Pinpoint the cell where the given text exists, returning its [x, y] midpoint coordinate. 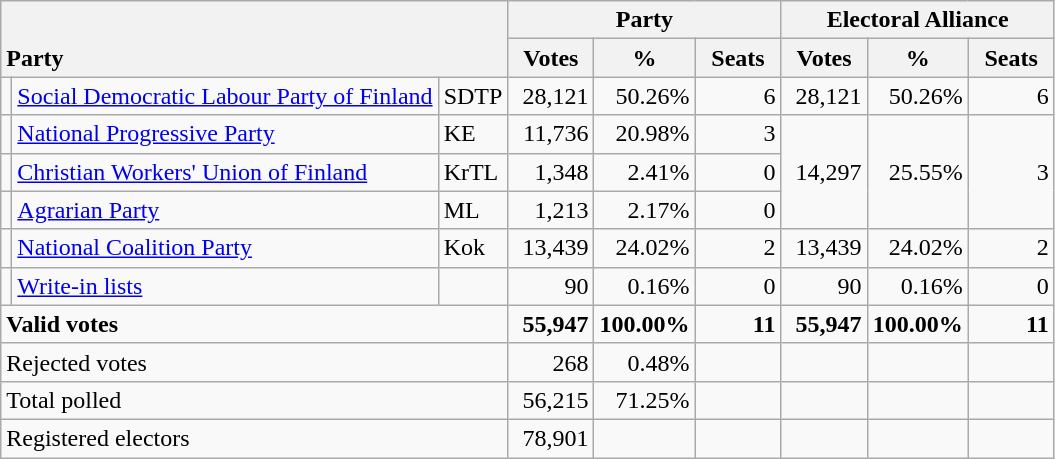
National Coalition Party [225, 248]
0.48% [644, 362]
Social Democratic Labour Party of Finland [225, 96]
2.41% [644, 172]
14,297 [824, 172]
20.98% [644, 134]
1,213 [551, 210]
Rejected votes [254, 362]
Kok [473, 248]
Christian Workers' Union of Finland [225, 172]
Valid votes [254, 324]
268 [551, 362]
National Progressive Party [225, 134]
SDTP [473, 96]
25.55% [918, 172]
Registered electors [254, 438]
KE [473, 134]
1,348 [551, 172]
Electoral Alliance [918, 20]
56,215 [551, 400]
78,901 [551, 438]
ML [473, 210]
Total polled [254, 400]
11,736 [551, 134]
Write-in lists [225, 286]
71.25% [644, 400]
Agrarian Party [225, 210]
KrTL [473, 172]
2.17% [644, 210]
